Capture the cell that displays the provided text and extract its [X, Y] central coordinate. 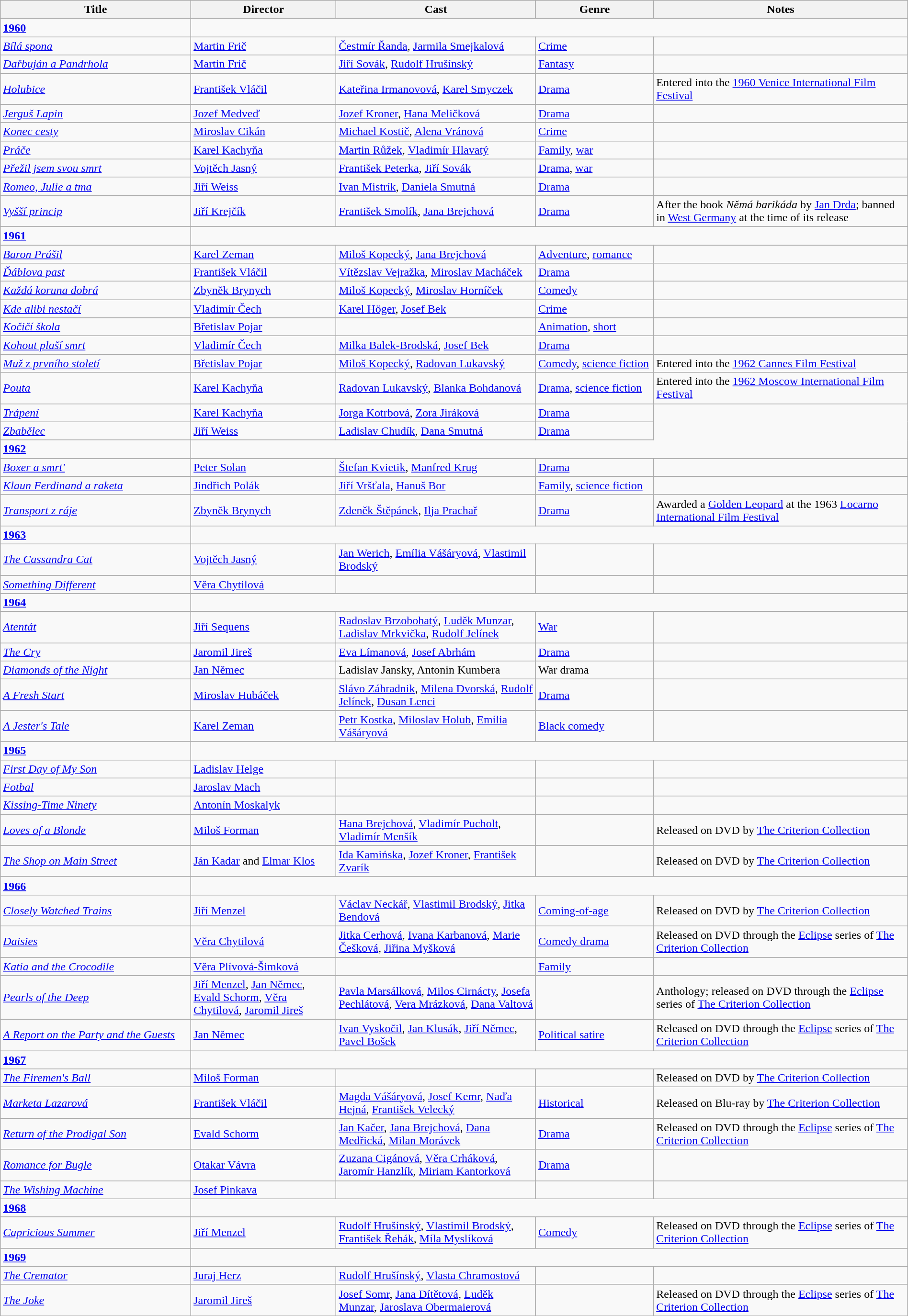
Jaroslav Mach [263, 787]
Vyšší princip [96, 211]
Ladislav Helge [263, 769]
Entered into the 1960 Venice International Film Festival [781, 89]
Miloš Kopecký, Jana Brejchová [436, 254]
Genre [594, 10]
Ladislav Jansky, Antonin Kumbera [436, 670]
Black comedy [594, 726]
Radovan Lukavský, Blanka Bohdanová [436, 388]
A Fresh Start [96, 695]
War drama [594, 670]
Animation, short [594, 327]
Věra Plívová-Šimková [263, 967]
Drama, science fiction [594, 388]
Peter Solan [263, 467]
Baron Prášil [96, 254]
1966 [96, 886]
Václav Neckář, Vlastimil Brodský, Jitka Bendová [436, 911]
Radoslav Brzobohatý, Luděk Munzar, Ladislav Mrkvička, Rudolf Jelínek [436, 627]
Released on Blu-ray by The Criterion Collection [781, 1103]
1962 [96, 449]
Jozef Medveď [263, 113]
Marketa Lazarová [96, 1103]
Miroslav Hubáček [263, 695]
Klaun Ferdinand a raketa [96, 485]
Boxer a smrt' [96, 467]
1960 [96, 28]
Rudolf Hrušínský, Vlastimil Brodský, František Řehák, Míla Myslíková [436, 1232]
Entered into the 1962 Moscow International Film Festival [781, 388]
Kde alibi nestačí [96, 309]
Historical [594, 1103]
1961 [96, 236]
Hana Brejchová, Vladimír Pucholt, Vladimír Menšík [436, 830]
Coming-of-age [594, 911]
Eva Límanová, Josef Abrhám [436, 652]
Vítězslav Vejražka, Miroslav Macháček [436, 272]
Juraj Herz [263, 1275]
Magda Vášáryová, Josef Kemr, Naďa Hejná, František Velecký [436, 1103]
Comedy, science fiction [594, 363]
Práče [96, 150]
Kohout plaší smrt [96, 345]
Pearls of the Deep [96, 998]
Michael Kostič, Alena Vránová [436, 132]
Miloš Kopecký, Radovan Lukavský [436, 363]
1963 [96, 535]
Family, science fiction [594, 485]
The Firemen's Ball [96, 1078]
Otakar Vávra [263, 1165]
1968 [96, 1208]
Trápení [96, 413]
Fotbal [96, 787]
Rudolf Hrušínský, Vlasta Chramostová [436, 1275]
Ivan Mistrík, Daniela Smutná [436, 186]
Jiří Sequens [263, 627]
Family, war [594, 150]
Family [594, 967]
František Smolík, Jana Brejchová [436, 211]
Jerguš Lapin [96, 113]
The Cremator [96, 1275]
The Joke [96, 1300]
Kateřina Irmanovová, Karel Smyczek [436, 89]
Ida Kamińska, Jozef Kroner, František Zvarík [436, 861]
Jiří Menzel, Jan Němec, Evald Schorm, Věra Chytilová, Jaromil Jireš [263, 998]
Transport z ráje [96, 510]
Jiří Vršťala, Hanuš Bor [436, 485]
The Cassandra Cat [96, 559]
Pouta [96, 388]
Romeo, Julie a tma [96, 186]
Closely Watched Trains [96, 911]
Return of the Prodigal Son [96, 1134]
Political satire [594, 1035]
Dařbuján a Pandrhola [96, 64]
Jozef Kroner, Hana Meličková [436, 113]
Ďáblova past [96, 272]
The Cry [96, 652]
Jiří Krejčík [263, 211]
1965 [96, 751]
Čestmír Řanda, Jarmila Smejkalová [436, 46]
Ladislav Chudík, Dana Smutná [436, 431]
1964 [96, 603]
Konec cesty [96, 132]
A Jester's Tale [96, 726]
Martin Růžek, Vladimír Hlavatý [436, 150]
Daisies [96, 941]
Jan Kačer, Jana Brejchová, Dana Medřická, Milan Morávek [436, 1134]
Kissing-Time Ninety [96, 805]
Awarded a Golden Leopard at the 1963 Locarno International Film Festival [781, 510]
Miloš Kopecký, Miroslav Horníček [436, 291]
After the book Němá barikáda by Jan Drda; banned in West Germany at the time of its release [781, 211]
War [594, 627]
Každá koruna dobrá [96, 291]
Jorga Kotrbová, Zora Jiráková [436, 413]
The Shop on Main Street [96, 861]
Cast [436, 10]
Přežil jsem svou smrt [96, 168]
Katia and the Crocodile [96, 967]
Miroslav Cikán [263, 132]
Milka Balek-Brodská, Josef Bek [436, 345]
The Wishing Machine [96, 1190]
Karel Höger, Josef Bek [436, 309]
Bílá spona [96, 46]
Ivan Vyskočil, Jan Klusák, Jiří Němec, Pavel Bošek [436, 1035]
Petr Kostka, Miloslav Holub, Emília Vášáryová [436, 726]
Jiří Sovák, Rudolf Hrušínský [436, 64]
Kočičí škola [96, 327]
Muž z prvního století [96, 363]
Antonín Moskalyk [263, 805]
Anthology; released on DVD through the Eclipse series of The Criterion Collection [781, 998]
A Report on the Party and the Guests [96, 1035]
Jitka Cerhová, Ivana Karbanová, Marie Češková, Jiřina Myšková [436, 941]
František Peterka, Jiří Sovák [436, 168]
Jan Werich, Emília Vášáryová, Vlastimil Brodský [436, 559]
1967 [96, 1060]
Jindřich Polák [263, 485]
Director [263, 10]
Ján Kadar and Elmar Klos [263, 861]
Title [96, 10]
Romance for Bugle [96, 1165]
Zbabělec [96, 431]
Štefan Kvietik, Manfred Krug [436, 467]
Josef Pinkava [263, 1190]
Capricious Summer [96, 1232]
Zdeněk Štěpánek, Ilja Prachař [436, 510]
1969 [96, 1257]
Notes [781, 10]
First Day of My Son [96, 769]
Diamonds of the Night [96, 670]
Loves of a Blonde [96, 830]
Pavla Marsálková, Milos Cirnácty, Josefa Pechlátová, Vera Mrázková, Dana Valtová [436, 998]
Zuzana Cigánová, Věra Crháková, Jaromír Hanzlík, Miriam Kantorková [436, 1165]
Entered into the 1962 Cannes Film Festival [781, 363]
Atentát [96, 627]
Evald Schorm [263, 1134]
Holubice [96, 89]
Something Different [96, 585]
Adventure, romance [594, 254]
Drama, war [594, 168]
Josef Somr, Jana Dítětová, Luděk Munzar, Jaroslava Obermaierová [436, 1300]
Comedy drama [594, 941]
Slávo Záhradnik, Milena Dvorská, Rudolf Jelínek, Dusan Lenci [436, 695]
Fantasy [594, 64]
